Output the (x, y) coordinate of the center of the cell containing the given text.  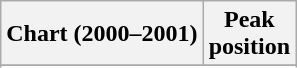
Peakposition (249, 34)
Chart (2000–2001) (102, 34)
